Locate the cell with the specified text and output its [x, y] center coordinate. 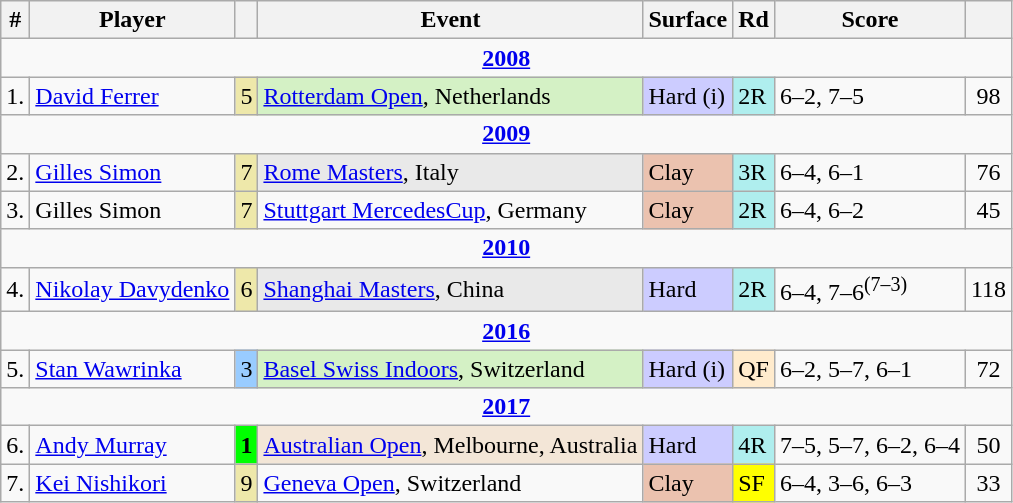
2017 [506, 407]
98 [988, 96]
Basel Swiss Indoors, Switzerland [450, 369]
5 [246, 96]
Rd [754, 20]
Event [450, 20]
Player [132, 20]
6 [246, 290]
2. [16, 172]
6–4, 6–1 [870, 172]
2010 [506, 248]
3R [754, 172]
45 [988, 210]
3 [246, 369]
33 [988, 483]
David Ferrer [132, 96]
Rotterdam Open, Netherlands [450, 96]
2009 [506, 134]
2008 [506, 58]
9 [246, 483]
Shanghai Masters, China [450, 290]
QF [754, 369]
7. [16, 483]
7–5, 5–7, 6–2, 6–4 [870, 445]
Andy Murray [132, 445]
Stan Wawrinka [132, 369]
Kei Nishikori [132, 483]
6–4, 3–6, 6–3 [870, 483]
2016 [506, 331]
Stuttgart MercedesCup, Germany [450, 210]
Nikolay Davydenko [132, 290]
Surface [688, 20]
4. [16, 290]
Rome Masters, Italy [450, 172]
6–2, 5–7, 6–1 [870, 369]
118 [988, 290]
50 [988, 445]
6. [16, 445]
Geneva Open, Switzerland [450, 483]
6–2, 7–5 [870, 96]
1. [16, 96]
6–4, 7–6(7–3) [870, 290]
5. [16, 369]
4R [754, 445]
3. [16, 210]
1 [246, 445]
72 [988, 369]
SF [754, 483]
Australian Open, Melbourne, Australia [450, 445]
# [16, 20]
76 [988, 172]
6–4, 6–2 [870, 210]
Score [870, 20]
